Locate the cell with the specified text and output its (x, y) center coordinate. 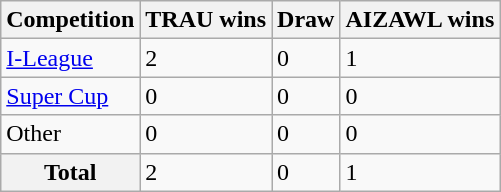
TRAU wins (206, 20)
Draw (306, 20)
Other (70, 134)
I-League (70, 58)
Total (70, 172)
Super Cup (70, 96)
AIZAWL wins (420, 20)
Competition (70, 20)
